Determine the (X, Y) coordinate at the center of the cell enclosing the given text.  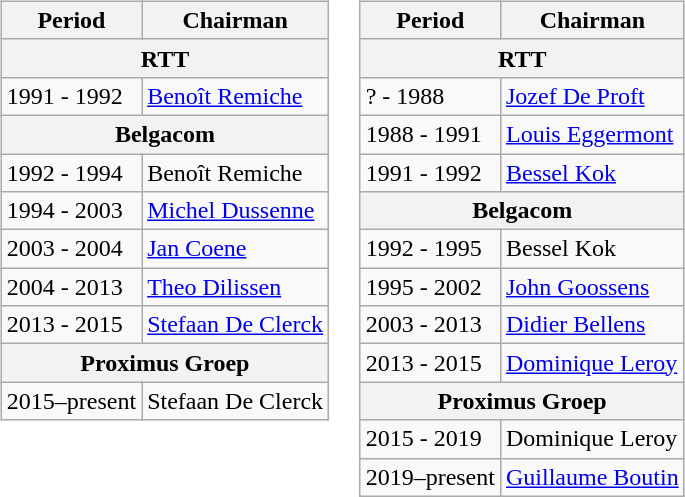
2019–present (430, 477)
Jozef De Proft (592, 96)
1988 - 1991 (430, 134)
2004 - 2013 (71, 287)
Theo Dilissen (236, 287)
? - 1988 (430, 96)
Didier Bellens (592, 325)
1994 - 2003 (71, 211)
1992 - 1994 (71, 173)
John Goossens (592, 287)
2015 - 2019 (430, 439)
Jan Coene (236, 249)
Louis Eggermont (592, 134)
2003 - 2013 (430, 325)
Guillaume Boutin (592, 477)
1995 - 2002 (430, 287)
2015–present (71, 401)
1992 - 1995 (430, 249)
2003 - 2004 (71, 249)
Michel Dussenne (236, 211)
